Return the (X, Y) coordinate for the center point of the cell that contains the specified text.  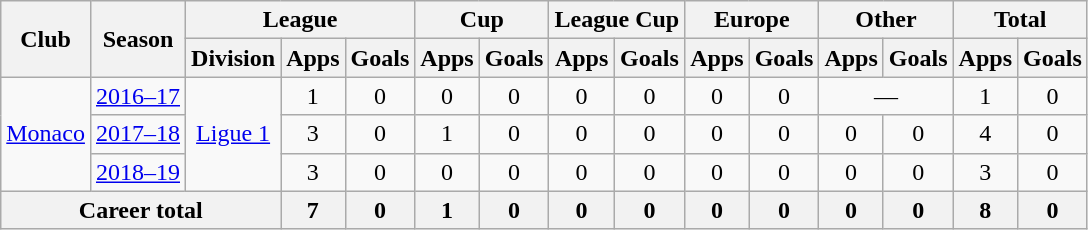
Career total (141, 210)
7 (313, 210)
Season (138, 39)
4 (985, 134)
2017–18 (138, 134)
Cup (482, 20)
Division (234, 58)
2016–17 (138, 96)
Monaco (46, 134)
— (886, 96)
League (300, 20)
Total (1020, 20)
Club (46, 39)
Ligue 1 (234, 134)
Europe (752, 20)
League Cup (617, 20)
8 (985, 210)
2018–19 (138, 172)
Other (886, 20)
